For the text-containing cell, return its midpoint in [x, y] coordinate format. 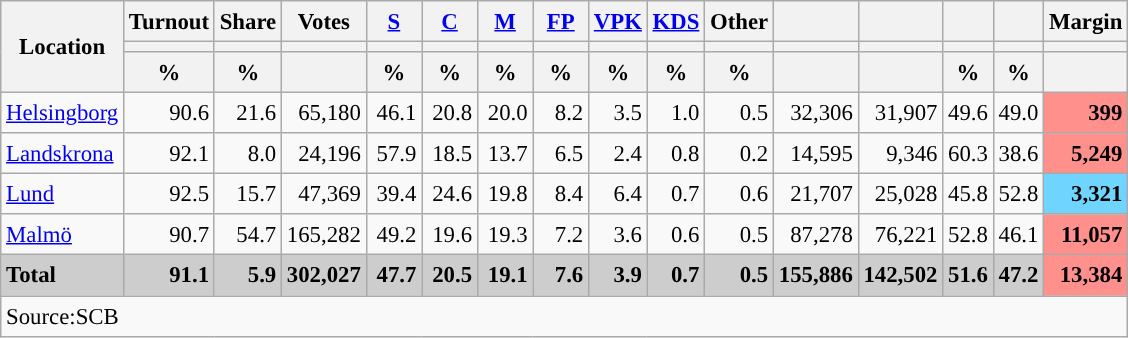
KDS [676, 22]
1.0 [676, 114]
0.8 [676, 154]
6.5 [561, 154]
3.6 [618, 234]
57.9 [394, 154]
6.4 [618, 194]
20.0 [505, 114]
8.2 [561, 114]
91.1 [170, 276]
49.6 [968, 114]
38.6 [1018, 154]
92.1 [170, 154]
8.0 [248, 154]
FP [561, 22]
49.2 [394, 234]
19.1 [505, 276]
90.7 [170, 234]
15.7 [248, 194]
399 [1086, 114]
Location [62, 47]
8.4 [561, 194]
47.2 [1018, 276]
54.7 [248, 234]
24,196 [324, 154]
39.4 [394, 194]
155,886 [816, 276]
65,180 [324, 114]
Margin [1086, 22]
5,249 [1086, 154]
20.5 [450, 276]
20.8 [450, 114]
25,028 [900, 194]
Votes [324, 22]
S [394, 22]
5.9 [248, 276]
60.3 [968, 154]
14,595 [816, 154]
87,278 [816, 234]
47,369 [324, 194]
32,306 [816, 114]
3.9 [618, 276]
7.6 [561, 276]
13,384 [1086, 276]
Total [62, 276]
49.0 [1018, 114]
Turnout [170, 22]
VPK [618, 22]
19.8 [505, 194]
3.5 [618, 114]
Lund [62, 194]
21,707 [816, 194]
21.6 [248, 114]
9,346 [900, 154]
Source:SCB [564, 316]
47.7 [394, 276]
142,502 [900, 276]
51.6 [968, 276]
0.2 [740, 154]
92.5 [170, 194]
2.4 [618, 154]
19.3 [505, 234]
45.8 [968, 194]
302,027 [324, 276]
11,057 [1086, 234]
90.6 [170, 114]
3,321 [1086, 194]
Other [740, 22]
7.2 [561, 234]
Malmö [62, 234]
Landskrona [62, 154]
M [505, 22]
Helsingborg [62, 114]
13.7 [505, 154]
31,907 [900, 114]
18.5 [450, 154]
19.6 [450, 234]
165,282 [324, 234]
Share [248, 22]
76,221 [900, 234]
24.6 [450, 194]
C [450, 22]
